Output the (x, y) coordinate of the center of the cell containing the given text.  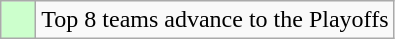
Top 8 teams advance to the Playoffs (215, 20)
